Capture the cell that displays the provided text and extract its [x, y] central coordinate. 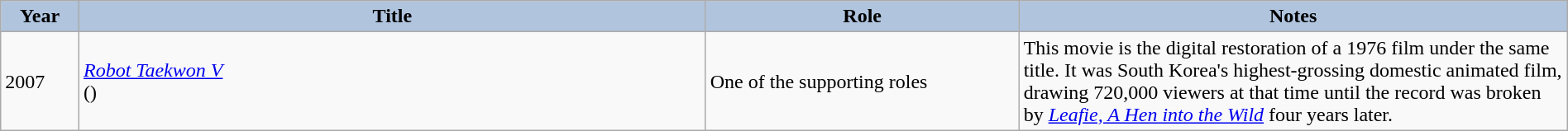
One of the supporting roles [862, 81]
2007 [40, 81]
Role [862, 16]
Notes [1293, 16]
Robot Taekwon V() [392, 81]
Year [40, 16]
Title [392, 16]
